Identify which cell holds the provided text, then report its [X, Y] central coordinate. 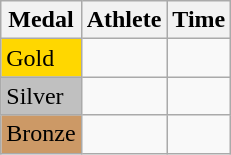
Medal [41, 20]
Athlete [124, 20]
Silver [41, 96]
Time [199, 20]
Bronze [41, 134]
Gold [41, 58]
